Pinpoint the cell where the given text exists, returning its [X, Y] midpoint coordinate. 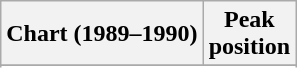
Chart (1989–1990) [102, 34]
Peakposition [249, 34]
